From the cell containing the given text, extract its center point as (x, y) coordinate. 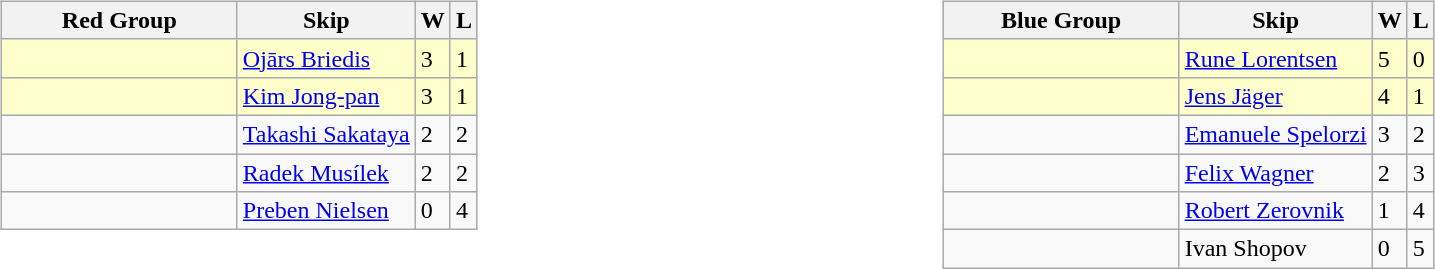
Emanuele Spelorzi (1276, 134)
Blue Group (1061, 20)
Felix Wagner (1276, 173)
Rune Lorentsen (1276, 58)
Ivan Shopov (1276, 249)
Robert Zerovnik (1276, 211)
Takashi Sakataya (326, 134)
Radek Musílek (326, 173)
Kim Jong-pan (326, 96)
Ojārs Briedis (326, 58)
Preben Nielsen (326, 211)
Jens Jäger (1276, 96)
Red Group (119, 20)
